Search for the cell housing the specified text and yield its (x, y) center coordinate. 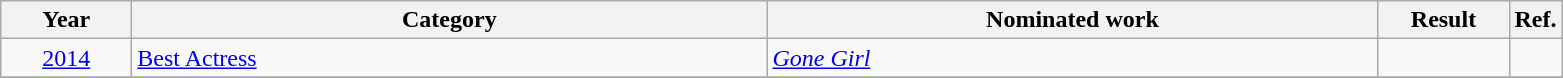
Best Actress (450, 58)
2014 (66, 58)
Year (66, 20)
Category (450, 20)
Ref. (1536, 20)
Result (1444, 20)
Nominated work (1072, 20)
Gone Girl (1072, 58)
